Pinpoint the cell where the given text exists, returning its (x, y) midpoint coordinate. 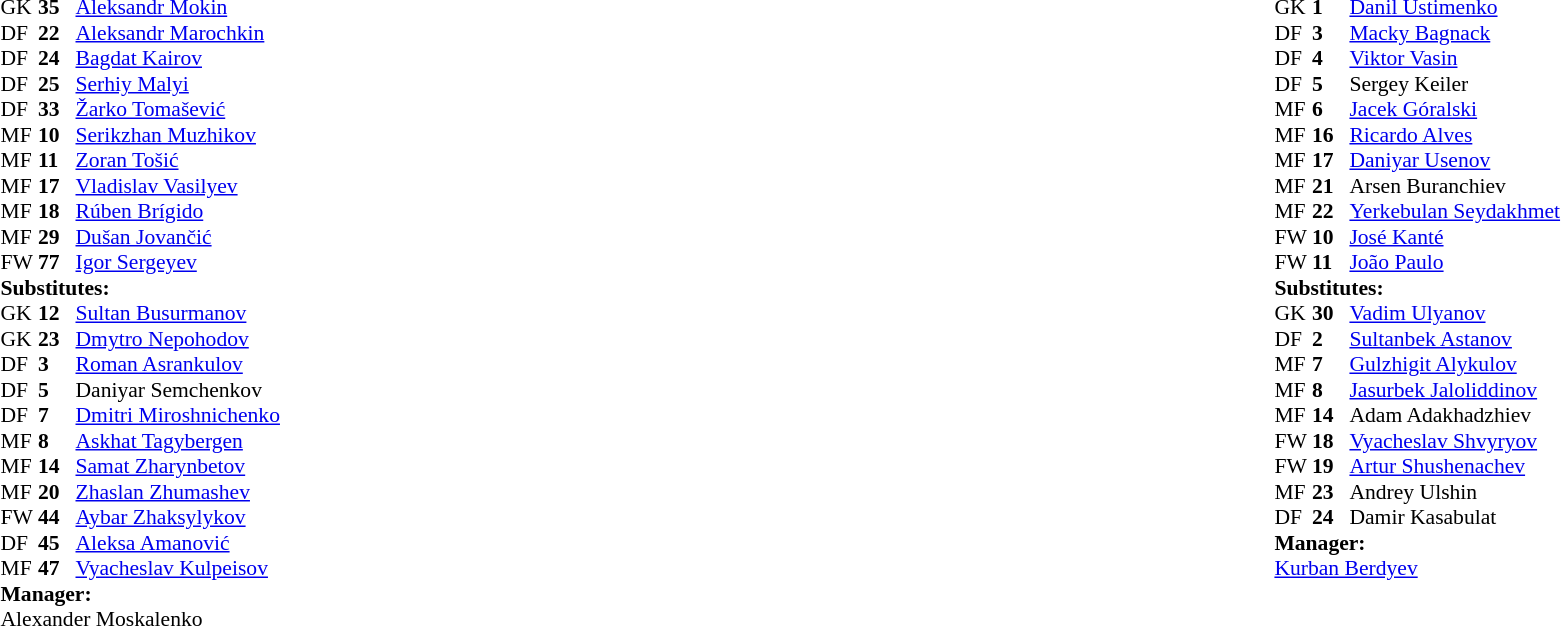
Askhat Tagybergen (178, 441)
Andrey Ulshin (1454, 492)
Artur Shushenachev (1454, 467)
6 (1331, 109)
Sergey Keiler (1454, 84)
Damir Kasabulat (1454, 517)
Macky Bagnack (1454, 33)
19 (1331, 467)
Arsen Buranchiev (1454, 186)
Daniyar Semchenkov (178, 390)
Jasurbek Jaloliddinov (1454, 390)
Adam Adakhadzhiev (1454, 415)
João Paulo (1454, 263)
Dmitri Miroshnichenko (178, 415)
Žarko Tomašević (178, 109)
Zoran Tošić (178, 161)
4 (1331, 59)
Viktor Vasin (1454, 59)
Kurban Berdyev (1417, 569)
Vadim Ulyanov (1454, 313)
Vyacheslav Kulpeisov (178, 569)
Serikzhan Muzhikov (178, 135)
Roman Asrankulov (178, 365)
20 (57, 492)
Ricardo Alves (1454, 135)
Bagdat Kairov (178, 59)
16 (1331, 135)
Rúben Brígido (178, 211)
25 (57, 84)
Aleksandr Marochkin (178, 33)
29 (57, 237)
Vyacheslav Shvyryov (1454, 441)
Igor Sergeyev (178, 263)
33 (57, 109)
30 (1331, 313)
Aybar Zhaksylykov (178, 517)
45 (57, 543)
Dušan Jovančić (178, 237)
Dmytro Nepohodov (178, 339)
Serhiy Malyi (178, 84)
Gulzhigit Alykulov (1454, 365)
Vladislav Vasilyev (178, 186)
Sultan Busurmanov (178, 313)
12 (57, 313)
Jacek Góralski (1454, 109)
Sultanbek Astanov (1454, 339)
77 (57, 263)
Zhaslan Zhumashev (178, 492)
Samat Zharynbetov (178, 467)
47 (57, 569)
Yerkebulan Seydakhmet (1454, 211)
2 (1331, 339)
21 (1331, 186)
44 (57, 517)
José Kanté (1454, 237)
Daniyar Usenov (1454, 161)
Aleksa Amanović (178, 543)
